Capture the cell that displays the provided text and extract its [X, Y] central coordinate. 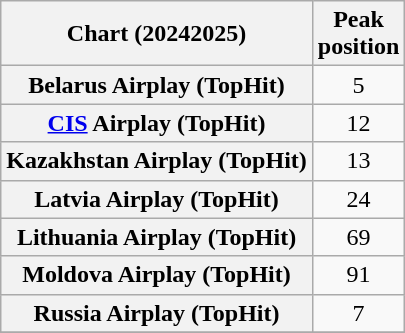
Moldova Airplay (TopHit) [157, 275]
Lithuania Airplay (TopHit) [157, 237]
12 [358, 123]
91 [358, 275]
5 [358, 85]
Peakposition [358, 34]
69 [358, 237]
Russia Airplay (TopHit) [157, 313]
Belarus Airplay (TopHit) [157, 85]
Latvia Airplay (TopHit) [157, 199]
CIS Airplay (TopHit) [157, 123]
7 [358, 313]
24 [358, 199]
13 [358, 161]
Kazakhstan Airplay (TopHit) [157, 161]
Chart (20242025) [157, 34]
